For the text-containing cell, return its midpoint in (x, y) coordinate format. 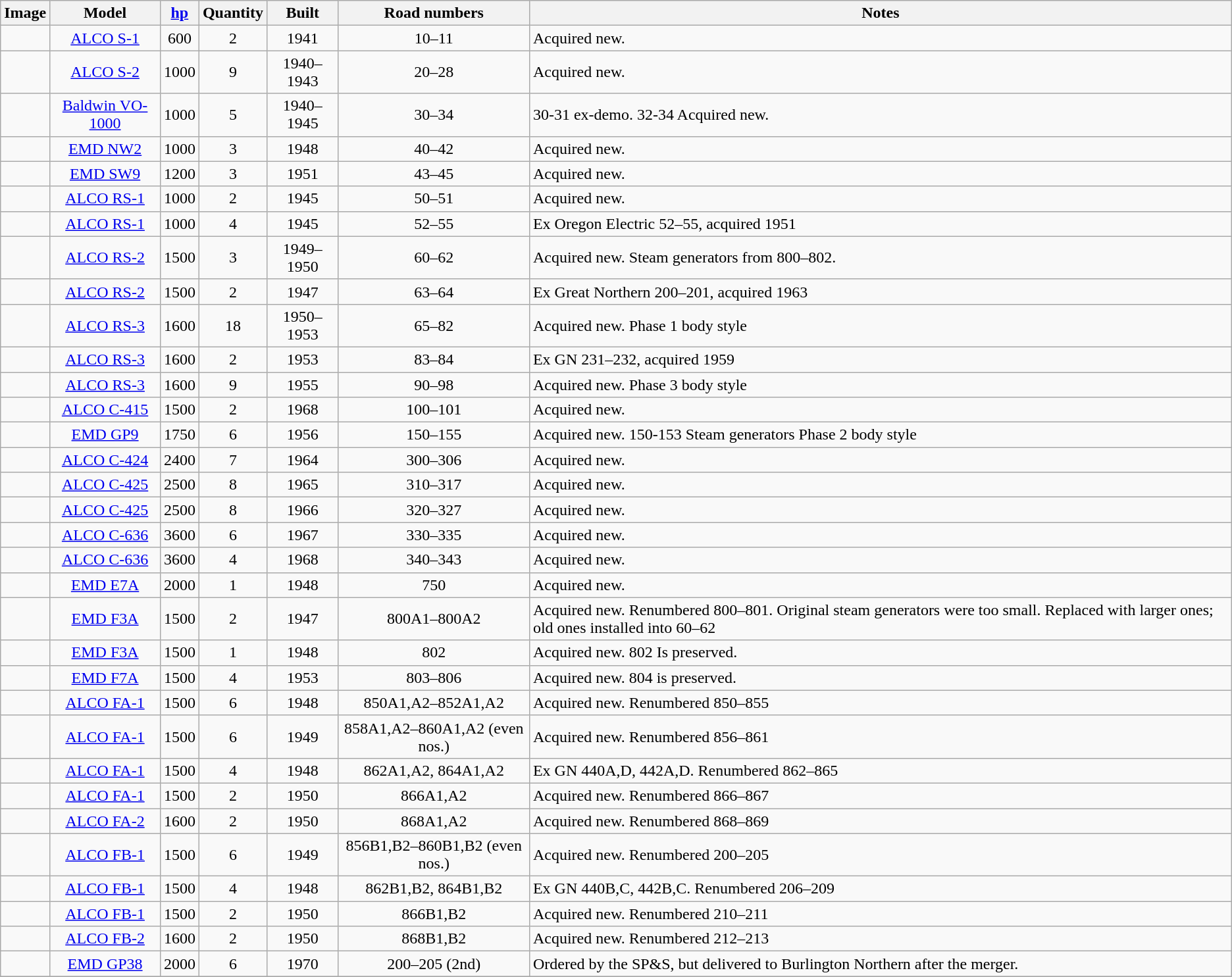
EMD NW2 (105, 149)
90–98 (434, 385)
EMD SW9 (105, 174)
862A1,A2, 864A1,A2 (434, 770)
7 (233, 460)
Acquired new. 802 Is preserved. (881, 653)
320–327 (434, 510)
18 (233, 325)
1967 (303, 535)
150–155 (434, 435)
60–62 (434, 258)
1964 (303, 460)
EMD GP38 (105, 964)
63–64 (434, 291)
30-31 ex-demo. 32-34 Acquired new. (881, 114)
ALCO C-415 (105, 410)
340–343 (434, 560)
Baldwin VO-1000 (105, 114)
Ordered by the SP&S, but delivered to Burlington Northern after the merger. (881, 964)
Acquired new. Renumbered 856–861 (881, 737)
ALCO FB-2 (105, 939)
43–45 (434, 174)
Acquired new. Renumbered 850–855 (881, 703)
1955 (303, 385)
Acquired new. Renumbered 866–867 (881, 795)
hp (179, 13)
1956 (303, 435)
1950–1953 (303, 325)
Acquired new. Phase 1 body style (881, 325)
750 (434, 585)
1200 (179, 174)
1940–1943 (303, 72)
300–306 (434, 460)
856B1,B2–860B1,B2 (even nos.) (434, 855)
ALCO FA-2 (105, 820)
Acquired new. Renumbered 200–205 (881, 855)
1941 (303, 38)
30–34 (434, 114)
20–28 (434, 72)
1949–1950 (303, 258)
EMD GP9 (105, 435)
1940–1945 (303, 114)
600 (179, 38)
802 (434, 653)
Ex GN 231–232, acquired 1959 (881, 359)
Acquired new. Renumbered 212–213 (881, 939)
862B1,B2, 864B1,B2 (434, 889)
2400 (179, 460)
Notes (881, 13)
1966 (303, 510)
Quantity (233, 13)
5 (233, 114)
310–317 (434, 485)
1965 (303, 485)
50–51 (434, 199)
Acquired new. 804 is preserved. (881, 678)
ALCO S-2 (105, 72)
868A1,A2 (434, 820)
Acquired new. Renumbered 800–801. Original steam generators were too small. Replaced with larger ones; old ones installed into 60–62 (881, 618)
803–806 (434, 678)
83–84 (434, 359)
Acquired new. Phase 3 body style (881, 385)
100–101 (434, 410)
Ex Oregon Electric 52–55, acquired 1951 (881, 224)
Image (25, 13)
Acquired new. Steam generators from 800–802. (881, 258)
330–335 (434, 535)
Ex Great Northern 200–201, acquired 1963 (881, 291)
52–55 (434, 224)
Built (303, 13)
Model (105, 13)
Acquired new. Renumbered 868–869 (881, 820)
1951 (303, 174)
Ex GN 440A,D, 442A,D. Renumbered 862–865 (881, 770)
200–205 (2nd) (434, 964)
ALCO S-1 (105, 38)
EMD E7A (105, 585)
Road numbers (434, 13)
ALCO C-424 (105, 460)
Acquired new. 150-153 Steam generators Phase 2 body style (881, 435)
1750 (179, 435)
65–82 (434, 325)
Ex GN 440B,C, 442B,C. Renumbered 206–209 (881, 889)
866B1,B2 (434, 914)
866A1,A2 (434, 795)
868B1,B2 (434, 939)
1970 (303, 964)
850A1,A2–852A1,A2 (434, 703)
858A1,A2–860A1,A2 (even nos.) (434, 737)
10–11 (434, 38)
800A1–800A2 (434, 618)
40–42 (434, 149)
Acquired new. Renumbered 210–211 (881, 914)
EMD F7A (105, 678)
